Detect which cell encompasses the target text, then output its (X, Y) center coordinate. 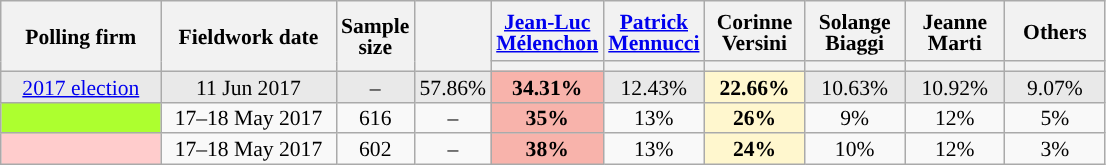
10.63% (855, 86)
10% (855, 150)
34.31% (547, 86)
5% (1055, 118)
Others (1055, 31)
Fieldwork date (248, 36)
22.66% (754, 86)
26% (754, 118)
3% (1055, 150)
Jeanne Marti (955, 31)
35% (547, 118)
38% (547, 150)
Samplesize (375, 36)
11 Jun 2017 (248, 86)
Jean-Luc Mélenchon (547, 31)
Patrick Mennucci (654, 31)
2017 election (81, 86)
10.92% (955, 86)
57.86% (452, 86)
602 (375, 150)
9% (855, 118)
616 (375, 118)
Solange Biaggi (855, 31)
24% (754, 150)
12.43% (654, 86)
Polling firm (81, 36)
9.07% (1055, 86)
Corinne Versini (754, 31)
